Search for the cell housing the specified text and yield its (x, y) center coordinate. 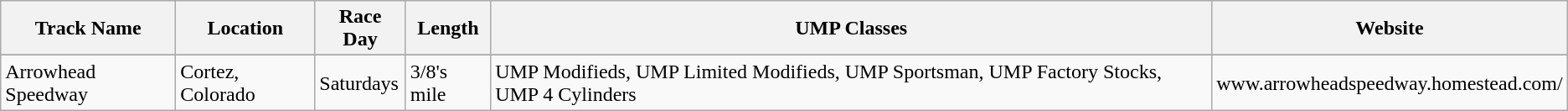
Race Day (360, 29)
Website (1390, 29)
www.arrowheadspeedway.homestead.com/ (1390, 82)
Saturdays (360, 82)
3/8's mile (447, 82)
Cortez, Colorado (245, 82)
UMP Modifieds, UMP Limited Modifieds, UMP Sportsman, UMP Factory Stocks, UMP 4 Cylinders (851, 82)
UMP Classes (851, 29)
Location (245, 29)
Length (447, 29)
Arrowhead Speedway (89, 82)
Track Name (89, 29)
